Locate the cell with the specified text and output its [x, y] center coordinate. 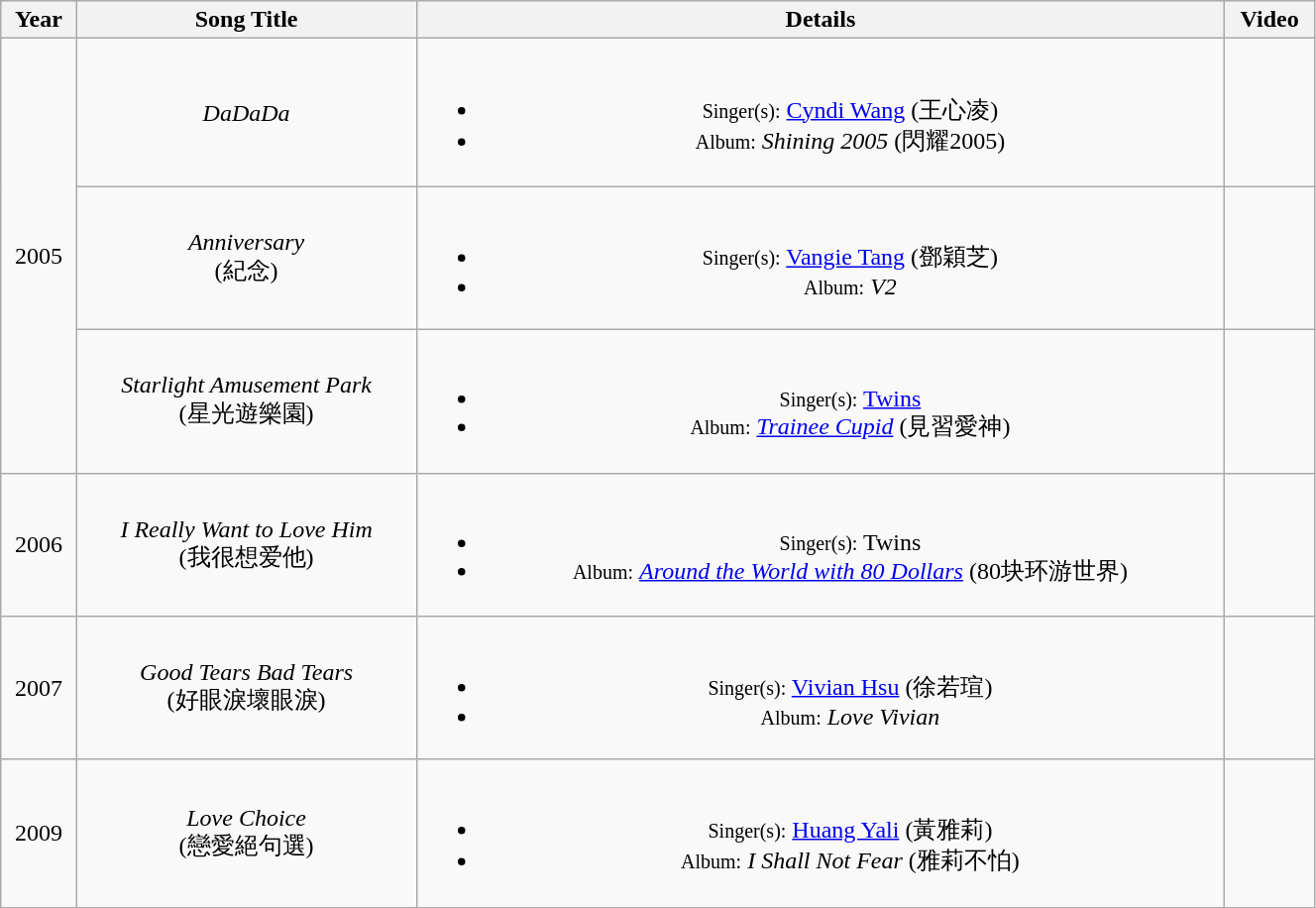
Love Choice(戀愛絕句選) [246, 833]
Year [39, 20]
Starlight Amusement Park(星光遊樂園) [246, 400]
Song Title [246, 20]
2005 [39, 256]
I Really Want to Love Him(我很想爱他) [246, 545]
Video [1270, 20]
2007 [39, 688]
2009 [39, 833]
Singer(s): TwinsAlbum: Around the World with 80 Dollars (80块环游世界) [821, 545]
Good Tears Bad Tears(好眼淚壞眼淚) [246, 688]
2006 [39, 545]
Singer(s): Vivian Hsu (徐若瑄)Album: Love Vivian [821, 688]
Details [821, 20]
Singer(s): Vangie Tang (鄧穎芝)Album: V2 [821, 258]
Singer(s): Cyndi Wang (王心凌)Album: Shining 2005 (閃耀2005) [821, 113]
DaDaDa [246, 113]
Singer(s): Huang Yali (黃雅莉)Album: I Shall Not Fear (雅莉不怕) [821, 833]
Singer(s): TwinsAlbum: Trainee Cupid (見習愛神) [821, 400]
Anniversary(紀念) [246, 258]
